Search for the cell housing the specified text and yield its [X, Y] center coordinate. 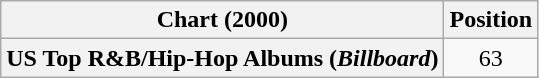
63 [491, 58]
US Top R&B/Hip-Hop Albums (Billboard) [222, 58]
Position [491, 20]
Chart (2000) [222, 20]
